Identify which cell holds the provided text, then report its [X, Y] central coordinate. 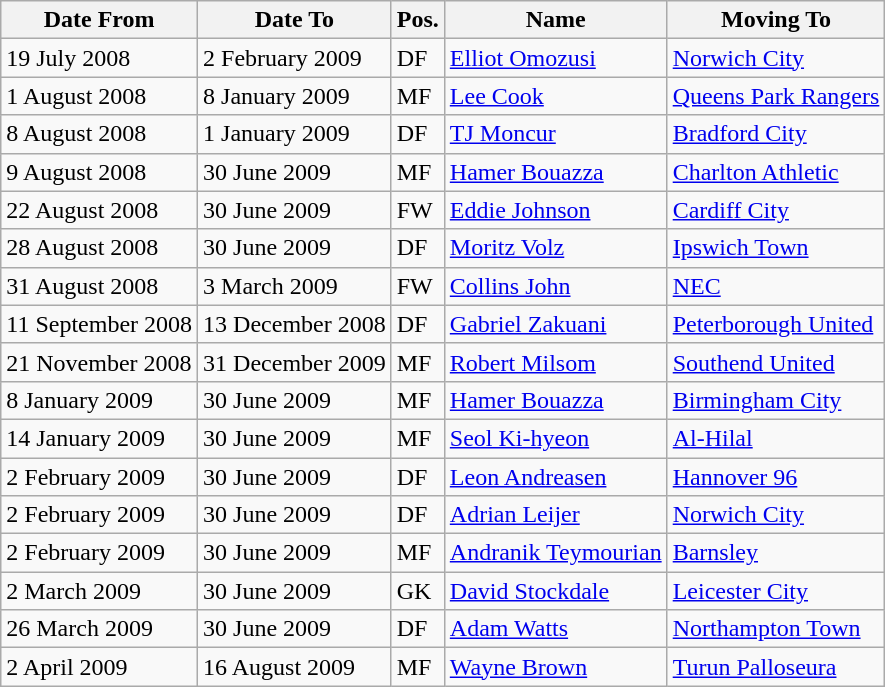
14 January 2009 [100, 438]
16 August 2009 [295, 667]
Andranik Teymourian [556, 553]
NEC [776, 286]
1 August 2008 [100, 96]
3 March 2009 [295, 286]
Robert Milsom [556, 362]
David Stockdale [556, 591]
Birmingham City [776, 400]
13 December 2008 [295, 324]
11 September 2008 [100, 324]
Gabriel Zakuani [556, 324]
2 March 2009 [100, 591]
Cardiff City [776, 210]
Al-Hilal [776, 438]
Date To [295, 20]
Moritz Volz [556, 248]
Date From [100, 20]
Peterborough United [776, 324]
Pos. [418, 20]
Southend United [776, 362]
Adam Watts [556, 629]
8 August 2008 [100, 134]
Name [556, 20]
Queens Park Rangers [776, 96]
26 March 2009 [100, 629]
Moving To [776, 20]
Turun Palloseura [776, 667]
Charlton Athletic [776, 172]
GK [418, 591]
19 July 2008 [100, 58]
Northampton Town [776, 629]
Barnsley [776, 553]
31 December 2009 [295, 362]
Lee Cook [556, 96]
Seol Ki-hyeon [556, 438]
Elliot Omozusi [556, 58]
1 January 2009 [295, 134]
2 April 2009 [100, 667]
TJ Moncur [556, 134]
Leon Andreasen [556, 477]
Leicester City [776, 591]
31 August 2008 [100, 286]
9 August 2008 [100, 172]
Eddie Johnson [556, 210]
Ipswich Town [776, 248]
28 August 2008 [100, 248]
22 August 2008 [100, 210]
Hannover 96 [776, 477]
Adrian Leijer [556, 515]
Bradford City [776, 134]
21 November 2008 [100, 362]
Collins John [556, 286]
Wayne Brown [556, 667]
